Locate the cell with the specified text and output its [X, Y] center coordinate. 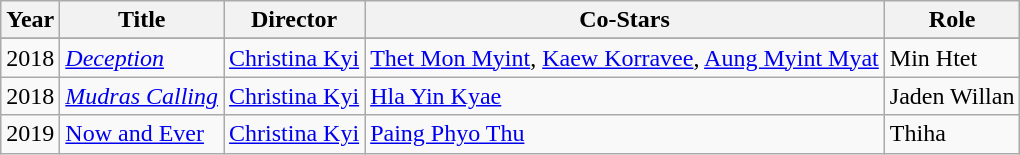
Title [142, 20]
Jaden Willan [952, 96]
2019 [30, 134]
Thet Mon Myint, Kaew Korravee, Aung Myint Myat [625, 58]
Role [952, 20]
Thiha [952, 134]
Mudras Calling [142, 96]
Now and Ever [142, 134]
Co-Stars [625, 20]
Paing Phyo Thu [625, 134]
Min Htet [952, 58]
Hla Yin Kyae [625, 96]
Director [294, 20]
Deception [142, 58]
Year [30, 20]
